Determine the (x, y) coordinate at the center of the cell enclosing the given text.  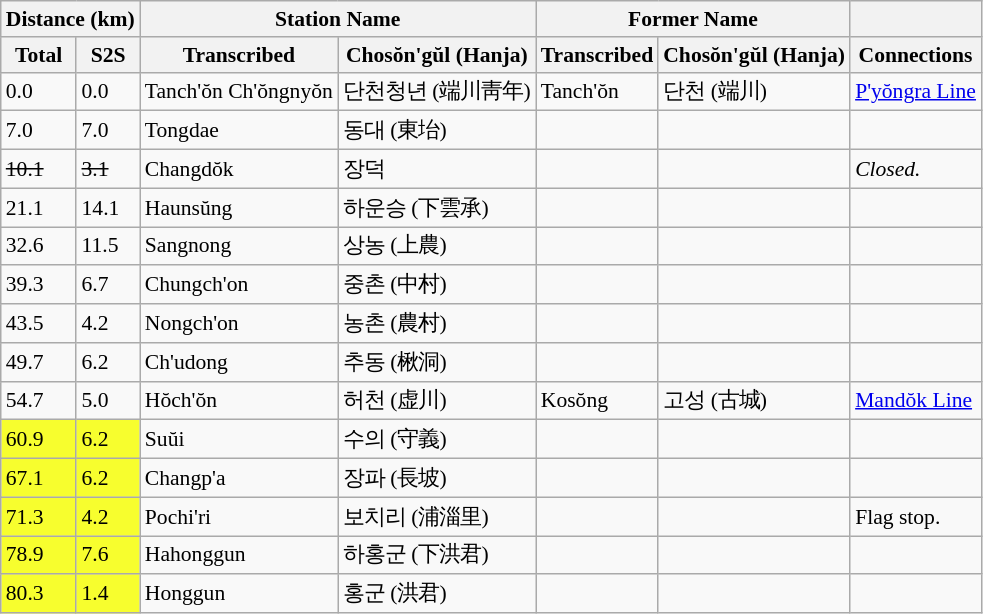
78.9 (39, 556)
농촌 (農村) (437, 324)
수의 (守義) (437, 440)
하홍군 (下洪君) (437, 556)
Hŏch'ŏn (239, 400)
장파 (長坡) (437, 478)
Distance (km) (70, 19)
54.7 (39, 400)
21.1 (39, 208)
Station Name (338, 19)
S2S (108, 55)
Former Name (693, 19)
Mandŏk Line (916, 400)
39.3 (39, 286)
Flag stop. (916, 516)
Kosŏng (597, 400)
Closed. (916, 170)
허천 (虚川) (437, 400)
Nongch'on (239, 324)
Chungch'on (239, 286)
3.1 (108, 170)
Tanch'ŏn Ch'ŏngnyŏn (239, 92)
60.9 (39, 440)
11.5 (108, 246)
Tongdae (239, 130)
Sangnong (239, 246)
Honggun (239, 594)
하운승 (下雲承) (437, 208)
14.1 (108, 208)
Ch'udong (239, 362)
Connections (916, 55)
홍군 (洪君) (437, 594)
Haunsŭng (239, 208)
43.5 (39, 324)
80.3 (39, 594)
Hahonggun (239, 556)
단천 (端川) (754, 92)
중촌 (中村) (437, 286)
P'yŏngra Line (916, 92)
71.3 (39, 516)
32.6 (39, 246)
49.7 (39, 362)
상농 (上農) (437, 246)
Tanch'ŏn (597, 92)
장덕 (437, 170)
Changp'a (239, 478)
단천청년 (端川靑年) (437, 92)
67.1 (39, 478)
Suŭi (239, 440)
Pochi'ri (239, 516)
Changdŏk (239, 170)
10.1 (39, 170)
1.4 (108, 594)
동대 (東坮) (437, 130)
고성 (古城) (754, 400)
6.7 (108, 286)
보치리 (浦淄里) (437, 516)
5.0 (108, 400)
Total (39, 55)
추동 (楸洞) (437, 362)
7.6 (108, 556)
